Return the (x, y) coordinate for the center point of the cell that contains the specified text.  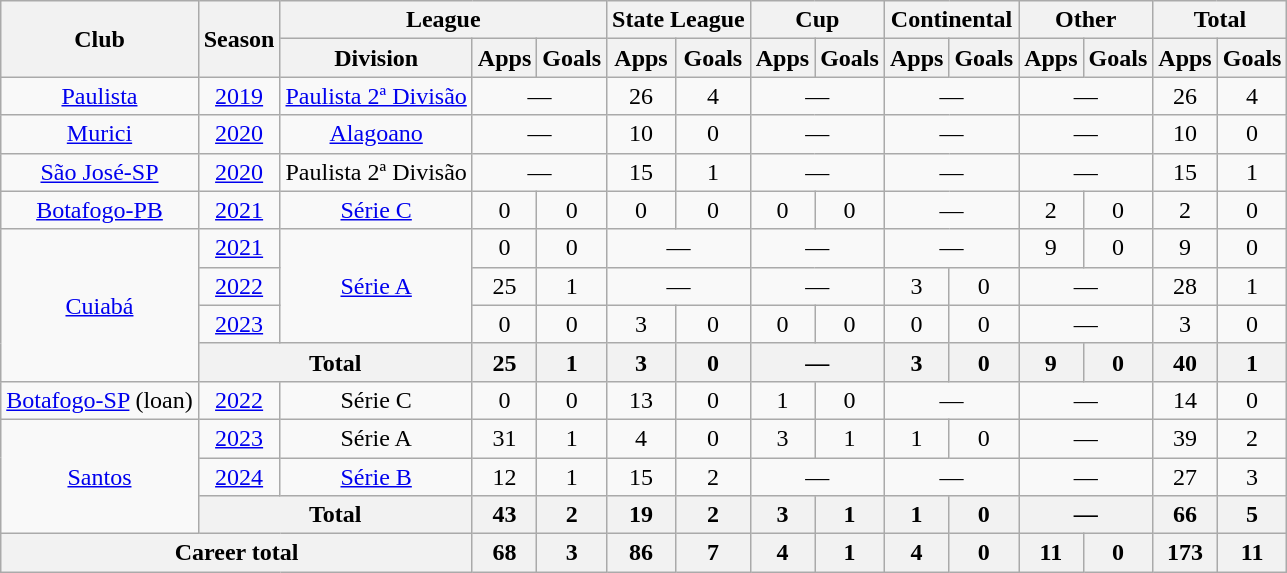
Other (1086, 20)
5 (1252, 515)
12 (504, 477)
Cuiabá (100, 305)
Career total (237, 553)
Division (376, 58)
31 (504, 438)
28 (1185, 286)
13 (642, 400)
173 (1185, 553)
7 (714, 553)
39 (1185, 438)
Botafogo-PB (100, 210)
State League (679, 20)
Série B (376, 477)
Continental (951, 20)
League (444, 20)
Club (100, 39)
Murici (100, 134)
2019 (239, 96)
Santos (100, 476)
27 (1185, 477)
68 (504, 553)
Botafogo-SP (loan) (100, 400)
14 (1185, 400)
Cup (817, 20)
São José-SP (100, 172)
Alagoano (376, 134)
Paulista (100, 96)
86 (642, 553)
66 (1185, 515)
40 (1185, 362)
2024 (239, 477)
19 (642, 515)
Season (239, 39)
43 (504, 515)
